Return the [X, Y] coordinate for the center point of the cell that contains the specified text.  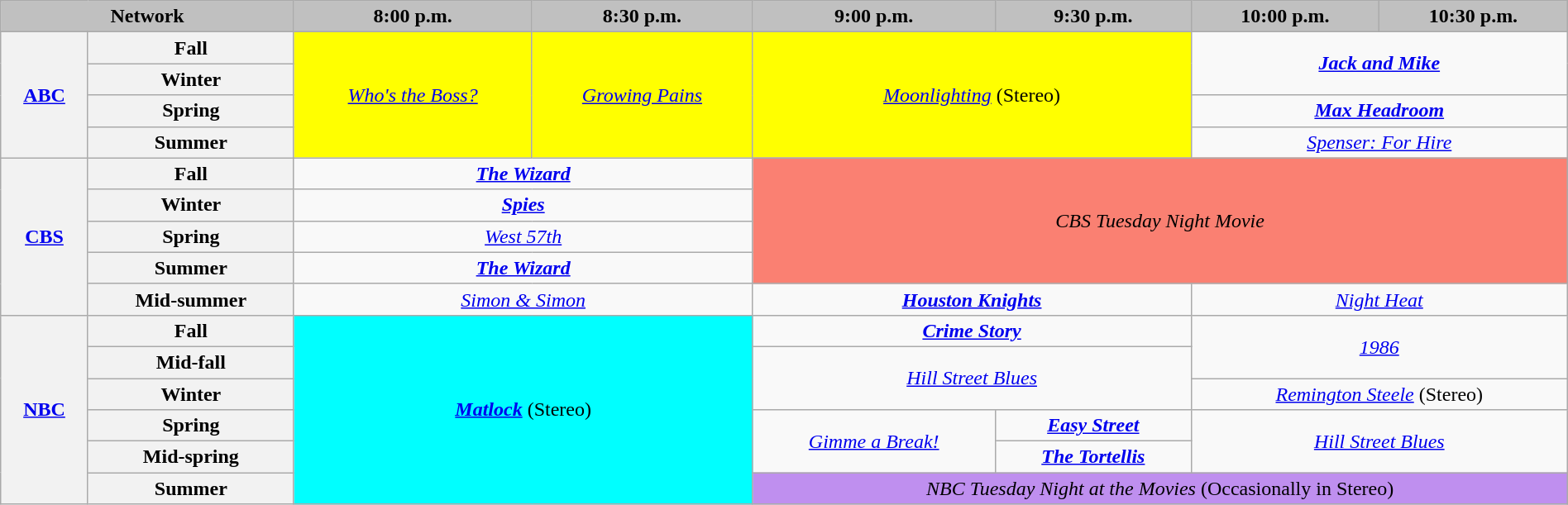
Max Headroom [1379, 111]
ABC [45, 95]
Network [147, 17]
1986 [1379, 346]
Remington Steele (Stereo) [1379, 394]
NBC Tuesday Night at the Movies (Occasionally in Stereo) [1159, 488]
Growing Pains [642, 95]
Houston Knights [972, 299]
Mid-summer [190, 299]
The Tortellis [1093, 457]
Matlock (Stereo) [523, 409]
Spies [523, 205]
Easy Street [1093, 426]
Night Heat [1379, 299]
Crime Story [972, 331]
8:30 p.m. [642, 17]
West 57th [523, 236]
Spenser: For Hire [1379, 142]
NBC [45, 409]
8:00 p.m. [413, 17]
Mid-spring [190, 457]
CBS Tuesday Night Movie [1159, 221]
Who's the Boss? [413, 95]
Jack and Mike [1379, 64]
Gimme a Break! [874, 441]
CBS [45, 236]
9:30 p.m. [1093, 17]
10:00 p.m. [1285, 17]
10:30 p.m. [1474, 17]
9:00 p.m. [874, 17]
Moonlighting (Stereo) [972, 95]
Mid-fall [190, 362]
Simon & Simon [523, 299]
